Search for the cell housing the specified text and yield its (x, y) center coordinate. 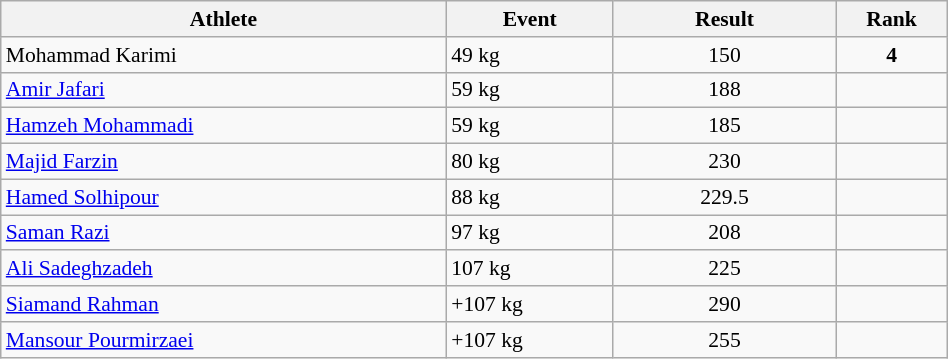
Hamzeh Mohammadi (224, 126)
290 (724, 304)
49 kg (530, 55)
208 (724, 233)
230 (724, 162)
4 (892, 55)
97 kg (530, 233)
88 kg (530, 197)
Result (724, 19)
Majid Farzin (224, 162)
107 kg (530, 269)
Saman Razi (224, 233)
Rank (892, 19)
Mansour Pourmirzaei (224, 340)
Siamand Rahman (224, 304)
150 (724, 55)
Hamed Solhipour (224, 197)
255 (724, 340)
Ali Sadeghzadeh (224, 269)
188 (724, 90)
Mohammad Karimi (224, 55)
Amir Jafari (224, 90)
Athlete (224, 19)
Event (530, 19)
80 kg (530, 162)
225 (724, 269)
185 (724, 126)
229.5 (724, 197)
